Capture the cell that displays the provided text and extract its [x, y] central coordinate. 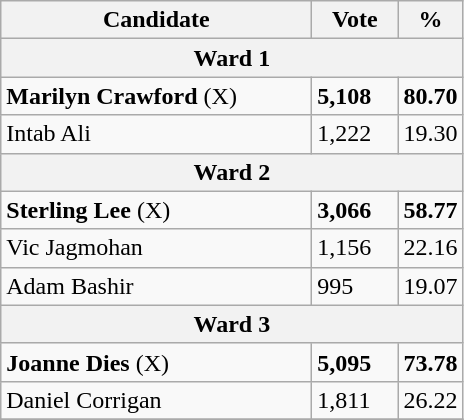
1,811 [355, 400]
5,095 [355, 362]
Candidate [156, 20]
Joanne Dies (X) [156, 362]
19.30 [430, 134]
26.22 [430, 400]
Vote [355, 20]
Ward 3 [232, 324]
5,108 [355, 96]
% [430, 20]
1,222 [355, 134]
19.07 [430, 286]
Intab Ali [156, 134]
22.16 [430, 248]
Ward 2 [232, 172]
3,066 [355, 210]
Vic Jagmohan [156, 248]
995 [355, 286]
73.78 [430, 362]
1,156 [355, 248]
Daniel Corrigan [156, 400]
Marilyn Crawford (X) [156, 96]
80.70 [430, 96]
Adam Bashir [156, 286]
Ward 1 [232, 58]
58.77 [430, 210]
Sterling Lee (X) [156, 210]
